Find where the given text appears and provide that cell's center as (x, y) coordinate. 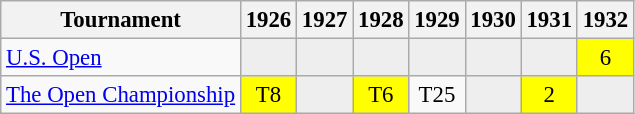
1931 (549, 20)
1928 (381, 20)
1930 (493, 20)
2 (549, 95)
Tournament (121, 20)
T8 (268, 95)
1927 (325, 20)
The Open Championship (121, 95)
1932 (605, 20)
T25 (437, 95)
U.S. Open (121, 58)
6 (605, 58)
1926 (268, 20)
T6 (381, 95)
1929 (437, 20)
